Scan for the cell matching the given text and deliver its (x, y) coordinate at center. 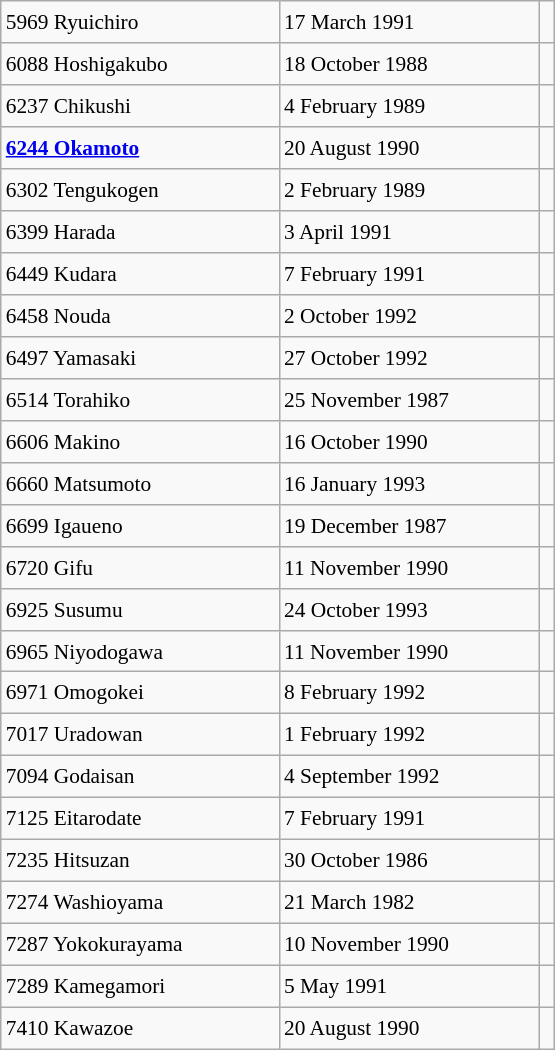
6237 Chikushi (140, 106)
7289 Kamegamori (140, 986)
6925 Susumu (140, 609)
24 October 1993 (410, 609)
6497 Yamasaki (140, 358)
25 November 1987 (410, 399)
16 January 1993 (410, 483)
27 October 1992 (410, 358)
21 March 1982 (410, 903)
5969 Ryuichiro (140, 22)
4 February 1989 (410, 106)
6449 Kudara (140, 274)
18 October 1988 (410, 64)
7287 Yokokurayama (140, 945)
30 October 1986 (410, 861)
7235 Hitsuzan (140, 861)
3 April 1991 (410, 232)
7274 Washioyama (140, 903)
6971 Omogokei (140, 693)
1 February 1992 (410, 735)
5 May 1991 (410, 986)
6458 Nouda (140, 316)
16 October 1990 (410, 441)
4 September 1992 (410, 777)
7125 Eitarodate (140, 819)
6606 Makino (140, 441)
6302 Tengukogen (140, 190)
7410 Kawazoe (140, 1028)
17 March 1991 (410, 22)
7017 Uradowan (140, 735)
6660 Matsumoto (140, 483)
2 October 1992 (410, 316)
6399 Harada (140, 232)
6720 Gifu (140, 567)
6514 Torahiko (140, 399)
2 February 1989 (410, 190)
6699 Igaueno (140, 525)
19 December 1987 (410, 525)
8 February 1992 (410, 693)
6965 Niyodogawa (140, 651)
6244 Okamoto (140, 148)
7094 Godaisan (140, 777)
10 November 1990 (410, 945)
6088 Hoshigakubo (140, 64)
